Scan for the cell matching the given text and deliver its [x, y] coordinate at center. 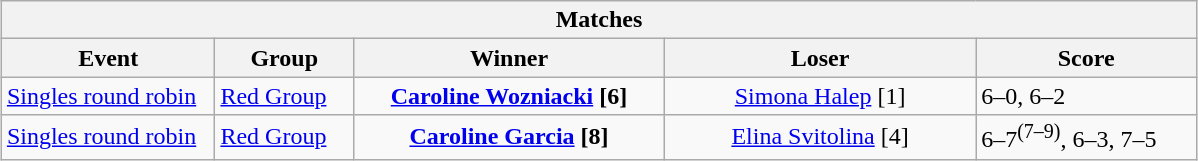
Simona Halep [1] [820, 96]
Event [108, 58]
Elina Svitolina [4] [820, 138]
Group [284, 58]
Caroline Wozniacki [6] [508, 96]
6–7(7–9), 6–3, 7–5 [1086, 138]
6–0, 6–2 [1086, 96]
Caroline Garcia [8] [508, 138]
Loser [820, 58]
Matches [598, 20]
Winner [508, 58]
Score [1086, 58]
